Capture the cell that displays the provided text and extract its [x, y] central coordinate. 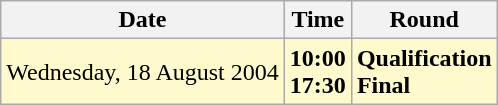
10:0017:30 [318, 72]
Time [318, 20]
Round [424, 20]
Wednesday, 18 August 2004 [143, 72]
Date [143, 20]
QualificationFinal [424, 72]
